Identify which cell holds the provided text, then report its [X, Y] central coordinate. 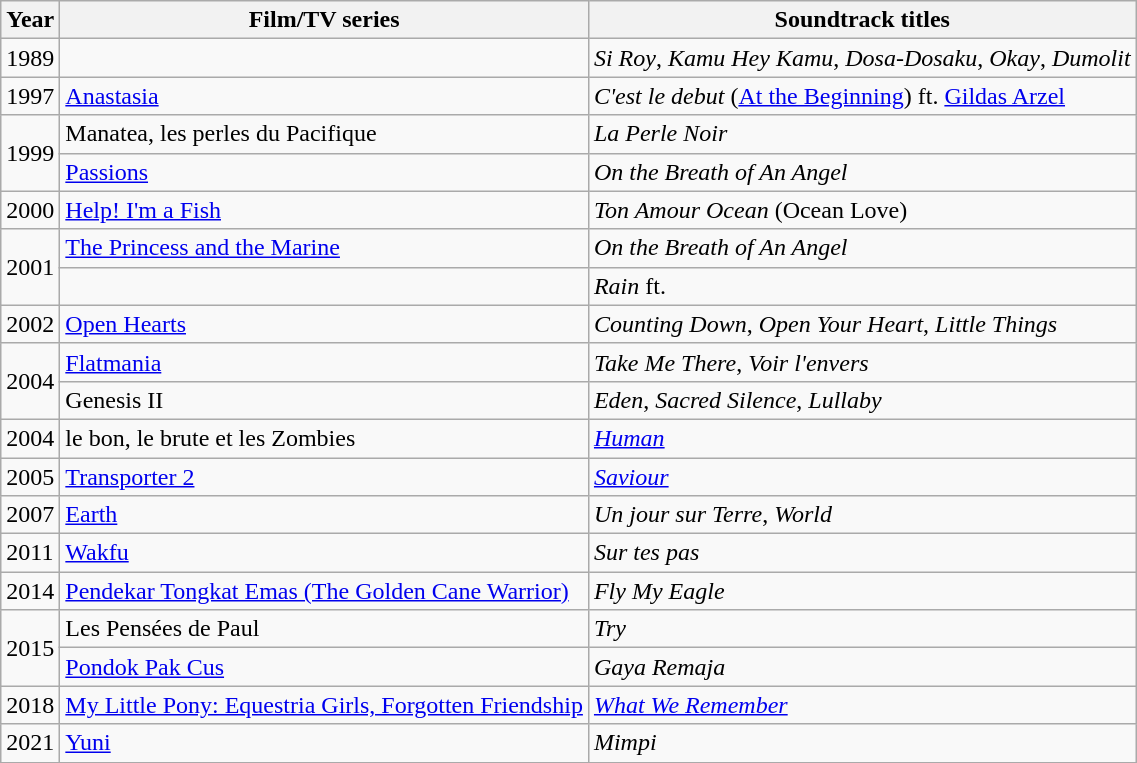
Yuni [324, 743]
What We Remember [862, 705]
Human [862, 438]
Earth [324, 515]
Saviour [862, 477]
Year [30, 20]
Counting Down, Open Your Heart, Little Things [862, 324]
Gaya Remaja [862, 667]
The Princess and the Marine [324, 248]
Pondok Pak Cus [324, 667]
Pendekar Tongkat Emas (The Golden Cane Warrior) [324, 591]
le bon, le brute et les Zombies [324, 438]
Un jour sur Terre, World [862, 515]
1999 [30, 153]
Passions [324, 172]
Take Me There, Voir l'envers [862, 362]
1989 [30, 58]
2021 [30, 743]
1997 [30, 96]
Les Pensées de Paul [324, 629]
La Perle Noir [862, 134]
Flatmania [324, 362]
Eden, Sacred Silence, Lullaby [862, 400]
2018 [30, 705]
2007 [30, 515]
2002 [30, 324]
Rain ft. [862, 286]
Soundtrack titles [862, 20]
Help! I'm a Fish [324, 210]
Open Hearts [324, 324]
2015 [30, 648]
Try [862, 629]
C'est le debut (At the Beginning) ft. Gildas Arzel [862, 96]
Sur tes pas [862, 553]
Transporter 2 [324, 477]
Wakfu [324, 553]
Mimpi [862, 743]
Ton Amour Ocean (Ocean Love) [862, 210]
Manatea, les perles du Pacifique [324, 134]
Anastasia [324, 96]
2001 [30, 267]
Film/TV series [324, 20]
Genesis II [324, 400]
Fly My Eagle [862, 591]
2005 [30, 477]
2011 [30, 553]
Si Roy, Kamu Hey Kamu, Dosa-Dosaku, Okay, Dumolit [862, 58]
2000 [30, 210]
My Little Pony: Equestria Girls, Forgotten Friendship [324, 705]
2014 [30, 591]
